Provide the (X, Y) coordinate of the cell's center where the given text is located.  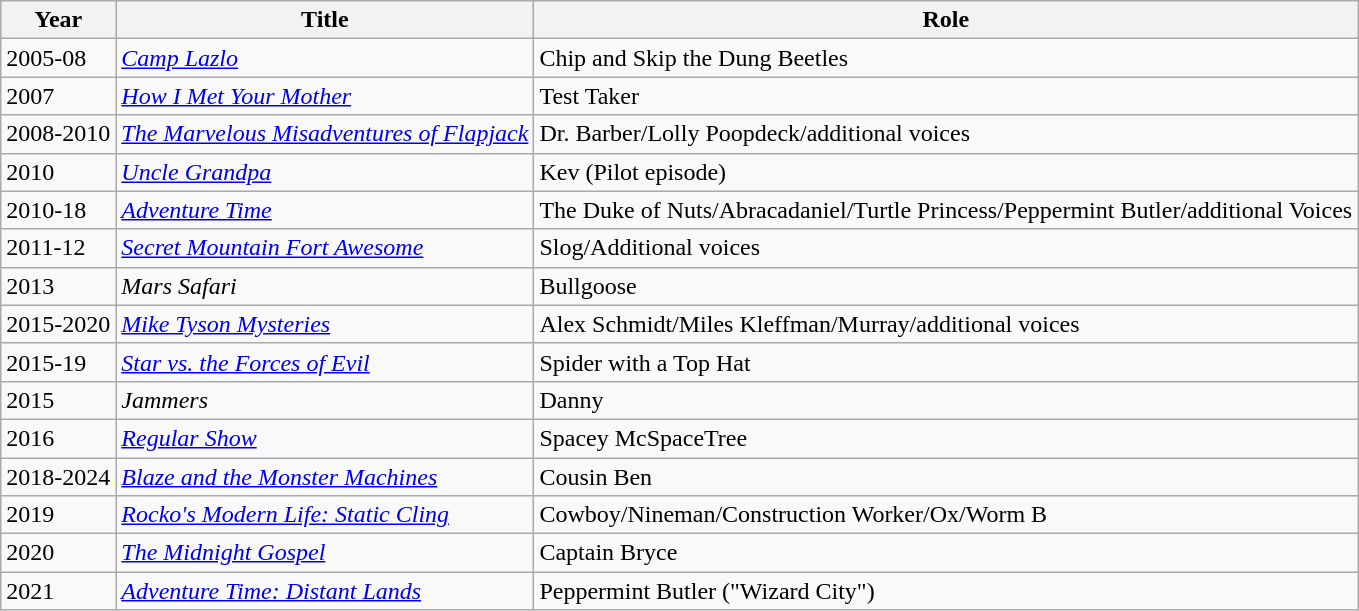
Title (325, 20)
2020 (58, 553)
Jammers (325, 400)
Uncle Grandpa (325, 172)
Spider with a Top Hat (946, 362)
2021 (58, 591)
Mars Safari (325, 286)
Peppermint Butler ("Wizard City") (946, 591)
The Midnight Gospel (325, 553)
Regular Show (325, 438)
How I Met Your Mother (325, 96)
2005-08 (58, 58)
2013 (58, 286)
Test Taker (946, 96)
Adventure Time (325, 210)
2015-2020 (58, 324)
2019 (58, 515)
Dr. Barber/Lolly Poopdeck/additional voices (946, 134)
Camp Lazlo (325, 58)
Spacey McSpaceTree (946, 438)
Blaze and the Monster Machines (325, 477)
Secret Mountain Fort Awesome (325, 248)
Bullgoose (946, 286)
Adventure Time: Distant Lands (325, 591)
The Duke of Nuts/Abracadaniel/Turtle Princess/Peppermint Butler/additional Voices (946, 210)
2015-19 (58, 362)
Alex Schmidt/Miles Kleffman/Murray/additional voices (946, 324)
Chip and Skip the Dung Beetles (946, 58)
2008-2010 (58, 134)
Cousin Ben (946, 477)
Mike Tyson Mysteries (325, 324)
2018-2024 (58, 477)
The Marvelous Misadventures of Flapjack (325, 134)
Captain Bryce (946, 553)
2011-12 (58, 248)
Star vs. the Forces of Evil (325, 362)
Kev (Pilot episode) (946, 172)
Role (946, 20)
Rocko's Modern Life: Static Cling (325, 515)
2016 (58, 438)
Cowboy/Nineman/Construction Worker/Ox/Worm B (946, 515)
2010-18 (58, 210)
Slog/Additional voices (946, 248)
2010 (58, 172)
2015 (58, 400)
2007 (58, 96)
Year (58, 20)
Danny (946, 400)
